Identify which cell holds the provided text, then report its [x, y] central coordinate. 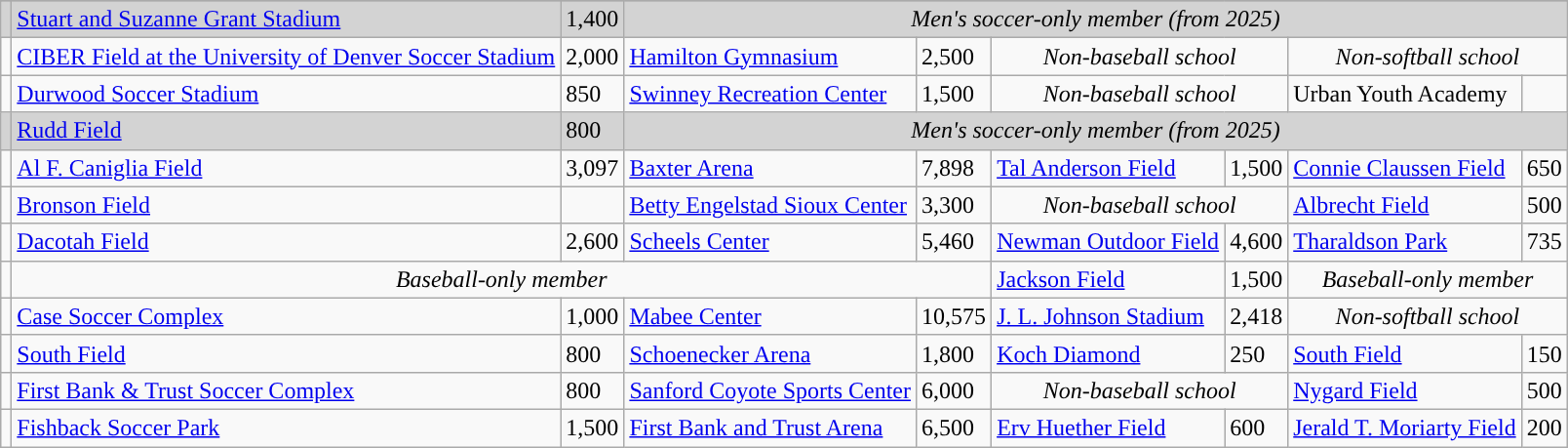
Stuart and Suzanne Grant Stadium [287, 20]
4,600 [1256, 242]
6,500 [954, 428]
600 [1256, 428]
2,600 [593, 242]
Urban Youth Academy [1404, 94]
Dacotah Field [287, 242]
Bronson Field [287, 205]
2,500 [954, 57]
Case Soccer Complex [287, 316]
Erv Huether Field [1108, 428]
Jackson Field [1108, 279]
1,000 [593, 316]
3,300 [954, 205]
Nygard Field [1404, 390]
200 [1545, 428]
Al F. Caniglia Field [287, 168]
First Bank and Trust Arena [770, 428]
Durwood Soccer Stadium [287, 94]
CIBER Field at the University of Denver Soccer Stadium [287, 57]
1,800 [954, 353]
250 [1256, 353]
Tharaldson Park [1404, 242]
Albrecht Field [1404, 205]
Newman Outdoor Field [1108, 242]
3,097 [593, 168]
J. L. Johnson Stadium [1108, 316]
Mabee Center [770, 316]
6,000 [954, 390]
Fishback Soccer Park [287, 428]
Koch Diamond [1108, 353]
735 [1545, 242]
7,898 [954, 168]
Rudd Field [287, 131]
850 [593, 94]
Hamilton Gymnasium [770, 57]
Baxter Arena [770, 168]
Sanford Coyote Sports Center [770, 390]
Swinney Recreation Center [770, 94]
1,400 [593, 20]
650 [1545, 168]
5,460 [954, 242]
Betty Engelstad Sioux Center [770, 205]
10,575 [954, 316]
First Bank & Trust Soccer Complex [287, 390]
150 [1545, 353]
Scheels Center [770, 242]
Tal Anderson Field [1108, 168]
2,418 [1256, 316]
Connie Claussen Field [1404, 168]
2,000 [593, 57]
Jerald T. Moriarty Field [1404, 428]
Schoenecker Arena [770, 353]
